Return (X, Y) of the center of cell containing provided text 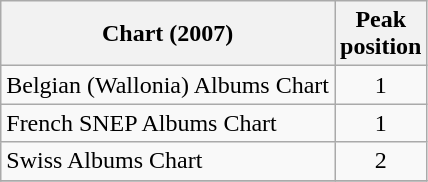
2 (380, 161)
Peakposition (380, 34)
Belgian (Wallonia) Albums Chart (168, 85)
French SNEP Albums Chart (168, 123)
Swiss Albums Chart (168, 161)
Chart (2007) (168, 34)
